Determine the (x, y) coordinate at the center of the cell enclosing the given text.  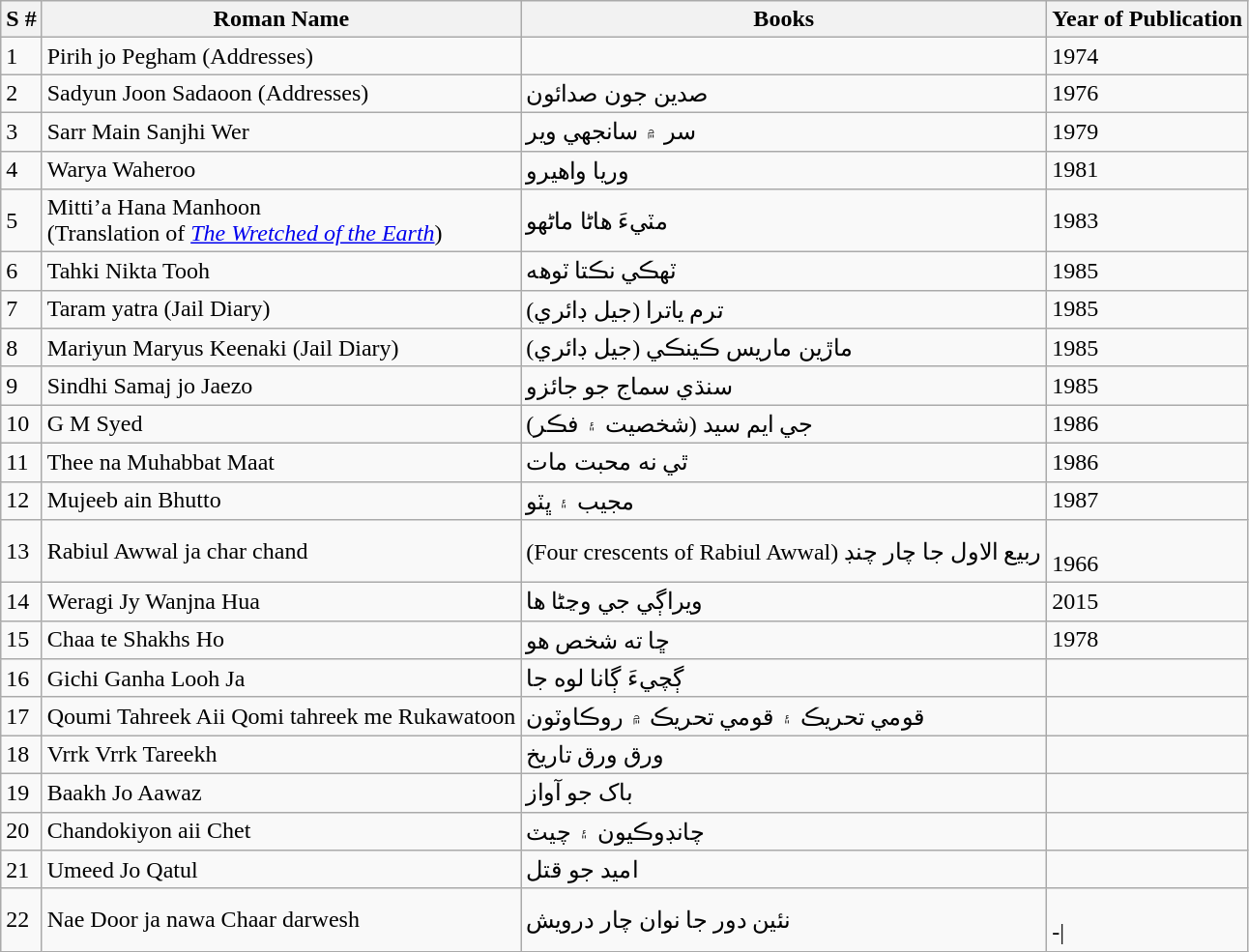
20 (21, 831)
2015 (1147, 602)
16 (21, 678)
Baakh Jo Aawaz (280, 793)
Chaa te Shakhs Ho (280, 640)
Sarr Main Sanjhi Wer (280, 131)
1976 (1147, 94)
Books (784, 19)
9 (21, 386)
6 (21, 272)
چانڊوڪيون ۽ چيٽ (784, 831)
ويراڳي جي وڃڻا ها (784, 602)
22 (21, 920)
8 (21, 348)
G M Syed (280, 424)
7 (21, 309)
Mujeeb ain Bhutto (280, 501)
-| (1147, 920)
مجيب ۽ ڀٽو (784, 501)
Qoumi Tahreek Aii Qomi tahreek me Rukawatoon (280, 716)
1987 (1147, 501)
Taram yatra (Jail Diary) (280, 309)
وريا واهيرو (784, 170)
17 (21, 716)
Pirih jo Pegham (Addresses) (280, 56)
1 (21, 56)
Rabiul Awwal ja char chand (280, 551)
12 (21, 501)
Gichi Ganha Looh Ja (280, 678)
Warya Waheroo (280, 170)
Umeed Jo Qatul (280, 870)
ڇا ته شخص هو (784, 640)
صدين جون صدائون (784, 94)
4 (21, 170)
Roman Name (280, 19)
Mitti’a Hana Manhoon(Translation of The Wretched of the Earth) (280, 220)
1979 (1147, 131)
2 (21, 94)
Weragi Jy Wanjna Hua (280, 602)
سر ۾ سانجھي وير (784, 131)
ورق ورق تاريخ (784, 755)
Thee na Muhabbat Maat (280, 462)
21 (21, 870)
قومي تحريڪ ۽ قومي تحريڪ ۾ روڪاوٽون (784, 716)
1966 (1147, 551)
ترم ياترا (جيل ڊائري) (784, 309)
5 (21, 220)
ماڙين ماريس ڪينڪي (جيل ڊائري) (784, 348)
جي ايم سيد (شخصيت ۽ فڪر) (784, 424)
نئين دور جا نوان چار درويش (784, 920)
S # (21, 19)
(Four crescents of Rabiul Awwal) ربيع الاول جا چار چنڊ (784, 551)
14 (21, 602)
Nae Door ja nawa Chaar darwesh (280, 920)
Year of Publication (1147, 19)
1974 (1147, 56)
13 (21, 551)
15 (21, 640)
Sadyun Joon Sadaoon (Addresses) (280, 94)
Tahki Nikta Tooh (280, 272)
1983 (1147, 220)
باک جو آواز (784, 793)
Mariyun Maryus Keenaki (Jail Diary) (280, 348)
اميد جو قتل (784, 870)
Vrrk Vrrk Tareekh (280, 755)
ٽهڪي نڪتا ٽوهه (784, 272)
3 (21, 131)
1978 (1147, 640)
مٽيءَ هاڻا ماڻهو (784, 220)
ٿي نه محبت مات (784, 462)
ڳچيءَ ڳانا لوه جا (784, 678)
Chandokiyon aii Chet (280, 831)
10 (21, 424)
سنڌي سماج جو جائزو (784, 386)
18 (21, 755)
11 (21, 462)
19 (21, 793)
Sindhi Samaj jo Jaezo (280, 386)
1981 (1147, 170)
